Find where the given text appears and provide that cell's center as [X, Y] coordinate. 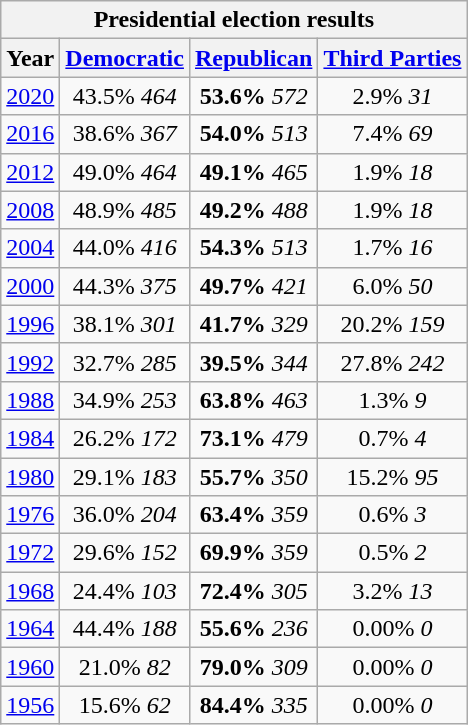
29.1% 183 [125, 477]
1976 [30, 515]
39.5% 344 [253, 362]
Democratic [125, 58]
49.0% 464 [125, 172]
1984 [30, 438]
1.3% 9 [392, 400]
0.6% 3 [392, 515]
20.2% 159 [392, 324]
32.7% 285 [125, 362]
2012 [30, 172]
2000 [30, 286]
1996 [30, 324]
Year [30, 58]
1972 [30, 553]
72.4% 305 [253, 591]
49.2% 488 [253, 210]
1964 [30, 629]
1988 [30, 400]
44.0% 416 [125, 248]
48.9% 485 [125, 210]
3.2% 13 [392, 591]
73.1% 479 [253, 438]
29.6% 152 [125, 553]
36.0% 204 [125, 515]
15.2% 95 [392, 477]
Republican [253, 58]
44.3% 375 [125, 286]
55.6% 236 [253, 629]
1968 [30, 591]
24.4% 103 [125, 591]
26.2% 172 [125, 438]
1980 [30, 477]
54.3% 513 [253, 248]
38.1% 301 [125, 324]
41.7% 329 [253, 324]
44.4% 188 [125, 629]
63.4% 359 [253, 515]
27.8% 242 [392, 362]
34.9% 253 [125, 400]
63.8% 463 [253, 400]
54.0% 513 [253, 134]
21.0% 82 [125, 667]
2004 [30, 248]
1960 [30, 667]
2020 [30, 96]
1992 [30, 362]
2008 [30, 210]
1956 [30, 705]
49.1% 465 [253, 172]
43.5% 464 [125, 96]
2.9% 31 [392, 96]
0.5% 2 [392, 553]
69.9% 359 [253, 553]
15.6% 62 [125, 705]
2016 [30, 134]
6.0% 50 [392, 286]
Presidential election results [234, 20]
53.6% 572 [253, 96]
84.4% 335 [253, 705]
49.7% 421 [253, 286]
38.6% 367 [125, 134]
55.7% 350 [253, 477]
7.4% 69 [392, 134]
0.7% 4 [392, 438]
79.0% 309 [253, 667]
Third Parties [392, 58]
1.7% 16 [392, 248]
